Extract the [X, Y] coordinate from the center of the cell holding the provided text.  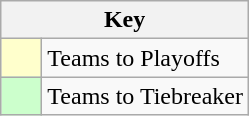
Key [125, 20]
Teams to Playoffs [146, 58]
Teams to Tiebreaker [146, 96]
